Search for the cell housing the specified text and yield its [X, Y] center coordinate. 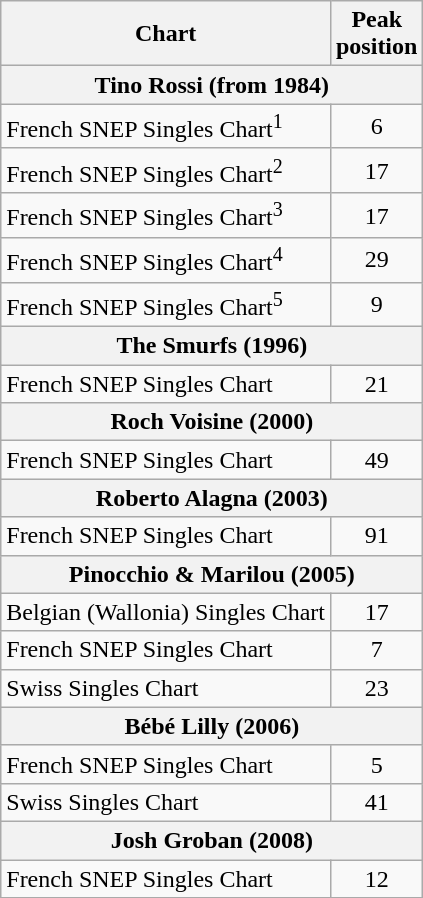
French SNEP Singles Chart4 [166, 260]
5 [376, 764]
7 [376, 650]
Roberto Alagna (2003) [212, 498]
French SNEP Singles Chart1 [166, 126]
29 [376, 260]
12 [376, 879]
Peakposition [376, 34]
Josh Groban (2008) [212, 840]
Tino Rossi (from 1984) [212, 85]
9 [376, 304]
91 [376, 536]
49 [376, 460]
6 [376, 126]
21 [376, 384]
French SNEP Singles Chart5 [166, 304]
The Smurfs (1996) [212, 346]
Pinocchio & Marilou (2005) [212, 574]
Roch Voisine (2000) [212, 422]
French SNEP Singles Chart2 [166, 170]
23 [376, 688]
41 [376, 802]
Belgian (Wallonia) Singles Chart [166, 612]
French SNEP Singles Chart3 [166, 216]
Chart [166, 34]
Bébé Lilly (2006) [212, 726]
